Locate the cell with the specified text and output its (X, Y) center coordinate. 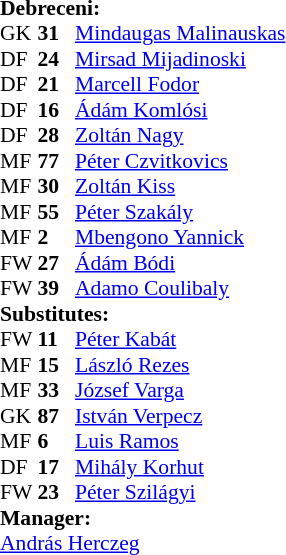
6 (57, 441)
16 (57, 110)
Ádám Bódi (180, 263)
Péter Kabát (180, 339)
Mirsad Mijadinoski (180, 59)
Zoltán Nagy (180, 135)
2 (57, 237)
15 (57, 365)
21 (57, 85)
24 (57, 59)
Péter Czvitkovics (180, 161)
Péter Szakály (180, 212)
33 (57, 391)
Luis Ramos (180, 441)
87 (57, 416)
39 (57, 289)
23 (57, 493)
31 (57, 33)
11 (57, 339)
Mindaugas Malinauskas (180, 33)
Ádám Komlósi (180, 110)
55 (57, 212)
Mihály Korhut (180, 467)
27 (57, 263)
Marcell Fodor (180, 85)
17 (57, 467)
77 (57, 161)
Péter Szilágyi (180, 493)
28 (57, 135)
Substitutes: (142, 314)
Adamo Coulibaly (180, 289)
Zoltán Kiss (180, 187)
József Varga (180, 391)
László Rezes (180, 365)
Manager: (142, 518)
30 (57, 187)
Mbengono Yannick (180, 237)
István Verpecz (180, 416)
